Find where the given text appears and provide that cell's center as (X, Y) coordinate. 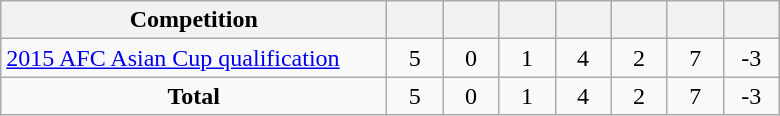
Competition (194, 20)
Total (194, 96)
2015 AFC Asian Cup qualification (194, 58)
